Identify which cell holds the provided text, then report its [X, Y] central coordinate. 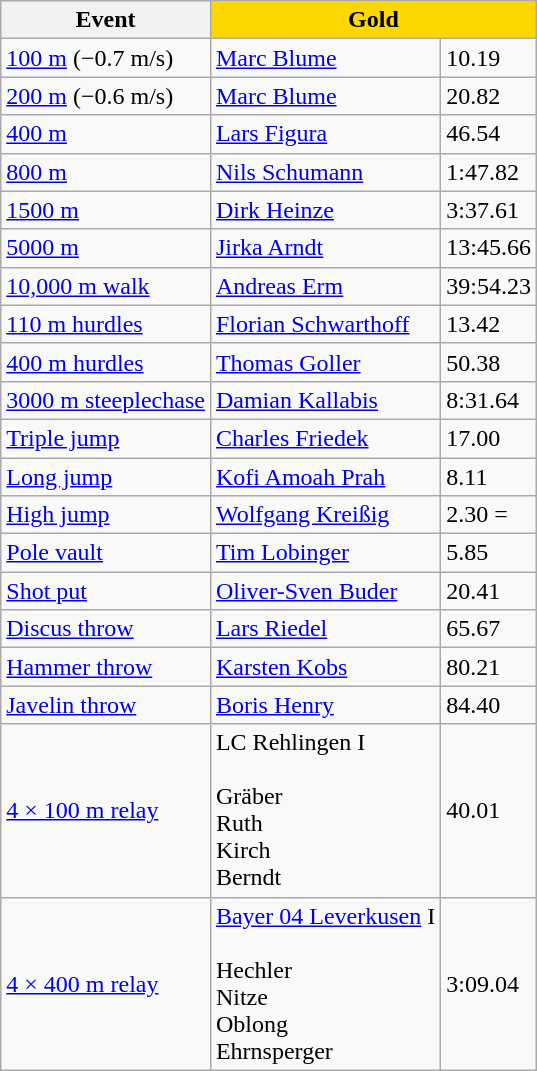
Dirk Heinze [325, 210]
5.85 [489, 553]
Wolfgang Kreißig [325, 515]
Lars Figura [325, 134]
4 × 100 m relay [106, 810]
Florian Schwarthoff [325, 324]
84.40 [489, 705]
1:47.82 [489, 172]
Damian Kallabis [325, 400]
400 m hurdles [106, 362]
Tim Lobinger [325, 553]
Boris Henry [325, 705]
50.38 [489, 362]
8.11 [489, 477]
3000 m steeplechase [106, 400]
5000 m [106, 248]
Shot put [106, 591]
13:45.66 [489, 248]
20.41 [489, 591]
400 m [106, 134]
Lars Riedel [325, 629]
17.00 [489, 438]
Event [106, 20]
Gold [373, 20]
Discus throw [106, 629]
2.30 = [489, 515]
High jump [106, 515]
Javelin throw [106, 705]
1500 m [106, 210]
Pole vault [106, 553]
65.67 [489, 629]
110 m hurdles [106, 324]
20.82 [489, 96]
Long jump [106, 477]
Charles Friedek [325, 438]
13.42 [489, 324]
Karsten Kobs [325, 667]
40.01 [489, 810]
Jirka Arndt [325, 248]
Kofi Amoah Prah [325, 477]
4 × 400 m relay [106, 984]
Nils Schumann [325, 172]
Bayer 04 Leverkusen I Hechler Nitze Oblong Ehrnsperger [325, 984]
8:31.64 [489, 400]
Oliver-Sven Buder [325, 591]
100 m (−0.7 m/s) [106, 58]
Andreas Erm [325, 286]
Hammer throw [106, 667]
LC Rehlingen I Gräber Ruth Kirch Berndt [325, 810]
10,000 m walk [106, 286]
3:37.61 [489, 210]
46.54 [489, 134]
80.21 [489, 667]
3:09.04 [489, 984]
Triple jump [106, 438]
Thomas Goller [325, 362]
39:54.23 [489, 286]
800 m [106, 172]
200 m (−0.6 m/s) [106, 96]
10.19 [489, 58]
